Pinpoint the cell where the given text exists, returning its [X, Y] midpoint coordinate. 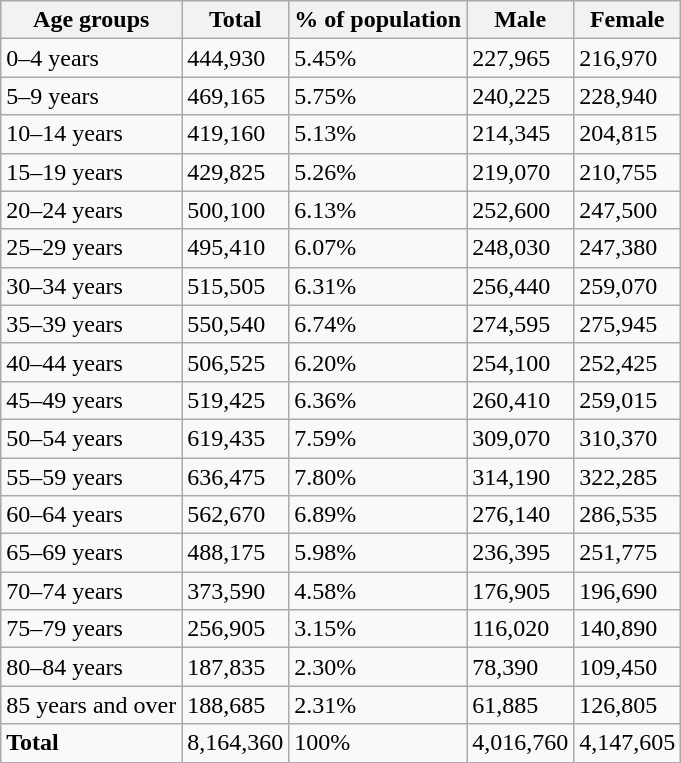
0–4 years [92, 58]
78,390 [520, 667]
40–44 years [92, 362]
10–14 years [92, 134]
70–74 years [92, 591]
6.07% [378, 248]
619,435 [236, 438]
% of population [378, 20]
45–49 years [92, 400]
50–54 years [92, 438]
310,370 [628, 438]
515,505 [236, 286]
25–29 years [92, 248]
8,164,360 [236, 743]
Age groups [92, 20]
140,890 [628, 629]
5.13% [378, 134]
5.98% [378, 553]
444,930 [236, 58]
488,175 [236, 553]
252,425 [628, 362]
286,535 [628, 515]
562,670 [236, 515]
6.74% [378, 324]
80–84 years [92, 667]
256,440 [520, 286]
247,500 [628, 210]
35–39 years [92, 324]
373,590 [236, 591]
7.59% [378, 438]
55–59 years [92, 477]
6.36% [378, 400]
252,600 [520, 210]
116,020 [520, 629]
85 years and over [92, 705]
2.30% [378, 667]
274,595 [520, 324]
309,070 [520, 438]
61,885 [520, 705]
Female [628, 20]
5.75% [378, 96]
500,100 [236, 210]
196,690 [628, 591]
5–9 years [92, 96]
216,970 [628, 58]
6.13% [378, 210]
550,540 [236, 324]
236,395 [520, 553]
Male [520, 20]
4,147,605 [628, 743]
20–24 years [92, 210]
204,815 [628, 134]
259,015 [628, 400]
214,345 [520, 134]
219,070 [520, 172]
506,525 [236, 362]
126,805 [628, 705]
5.26% [378, 172]
260,410 [520, 400]
4.58% [378, 591]
636,475 [236, 477]
187,835 [236, 667]
314,190 [520, 477]
176,905 [520, 591]
188,685 [236, 705]
109,450 [628, 667]
275,945 [628, 324]
30–34 years [92, 286]
419,160 [236, 134]
227,965 [520, 58]
15–19 years [92, 172]
3.15% [378, 629]
60–64 years [92, 515]
75–79 years [92, 629]
6.89% [378, 515]
247,380 [628, 248]
259,070 [628, 286]
519,425 [236, 400]
65–69 years [92, 553]
4,016,760 [520, 743]
5.45% [378, 58]
248,030 [520, 248]
240,225 [520, 96]
429,825 [236, 172]
6.20% [378, 362]
251,775 [628, 553]
2.31% [378, 705]
7.80% [378, 477]
254,100 [520, 362]
322,285 [628, 477]
256,905 [236, 629]
6.31% [378, 286]
495,410 [236, 248]
228,940 [628, 96]
276,140 [520, 515]
210,755 [628, 172]
469,165 [236, 96]
100% [378, 743]
